Pinpoint the cell where the given text exists, returning its (X, Y) midpoint coordinate. 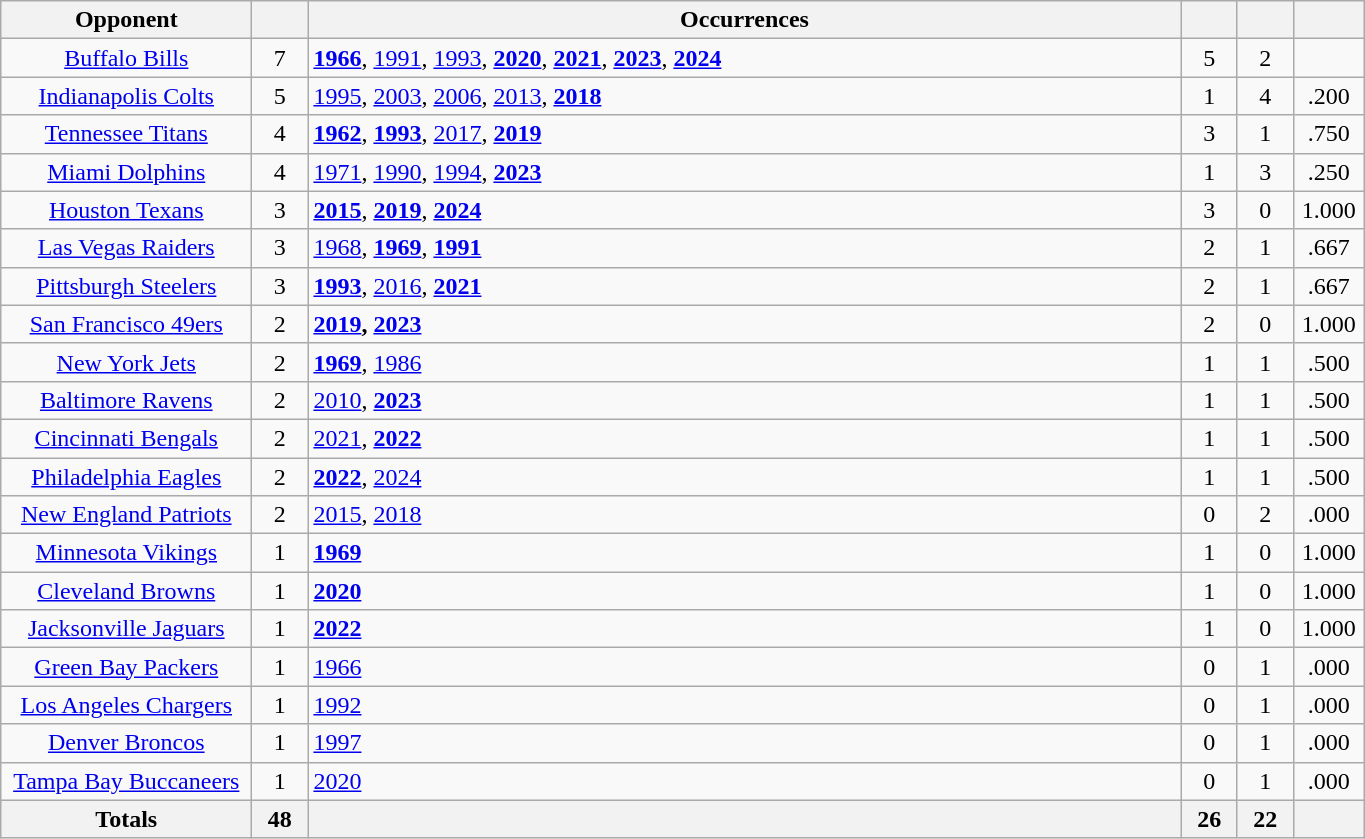
1995, 2003, 2006, 2013, 2018 (744, 96)
New England Patriots (126, 515)
Pittsburgh Steelers (126, 286)
Denver Broncos (126, 743)
Tampa Bay Buccaneers (126, 781)
26 (1209, 819)
2021, 2022 (744, 438)
1962, 1993, 2017, 2019 (744, 134)
2015, 2019, 2024 (744, 210)
2019, 2023 (744, 324)
.200 (1328, 96)
1997 (744, 743)
Houston Texans (126, 210)
1969, 1986 (744, 362)
1992 (744, 705)
Totals (126, 819)
48 (280, 819)
2010, 2023 (744, 400)
2022 (744, 629)
2015, 2018 (744, 515)
San Francisco 49ers (126, 324)
22 (1265, 819)
Philadelphia Eagles (126, 477)
Baltimore Ravens (126, 400)
Occurrences (744, 20)
Cincinnati Bengals (126, 438)
Opponent (126, 20)
1968, 1969, 1991 (744, 248)
Jacksonville Jaguars (126, 629)
.250 (1328, 172)
2022, 2024 (744, 477)
1969 (744, 553)
.750 (1328, 134)
Miami Dolphins (126, 172)
Green Bay Packers (126, 667)
Indianapolis Colts (126, 96)
Minnesota Vikings (126, 553)
1993, 2016, 2021 (744, 286)
Los Angeles Chargers (126, 705)
Buffalo Bills (126, 58)
1966, 1991, 1993, 2020, 2021, 2023, 2024 (744, 58)
Tennessee Titans (126, 134)
7 (280, 58)
1971, 1990, 1994, 2023 (744, 172)
1966 (744, 667)
Cleveland Browns (126, 591)
New York Jets (126, 362)
Las Vegas Raiders (126, 248)
